Scan for the cell matching the given text and deliver its [x, y] coordinate at center. 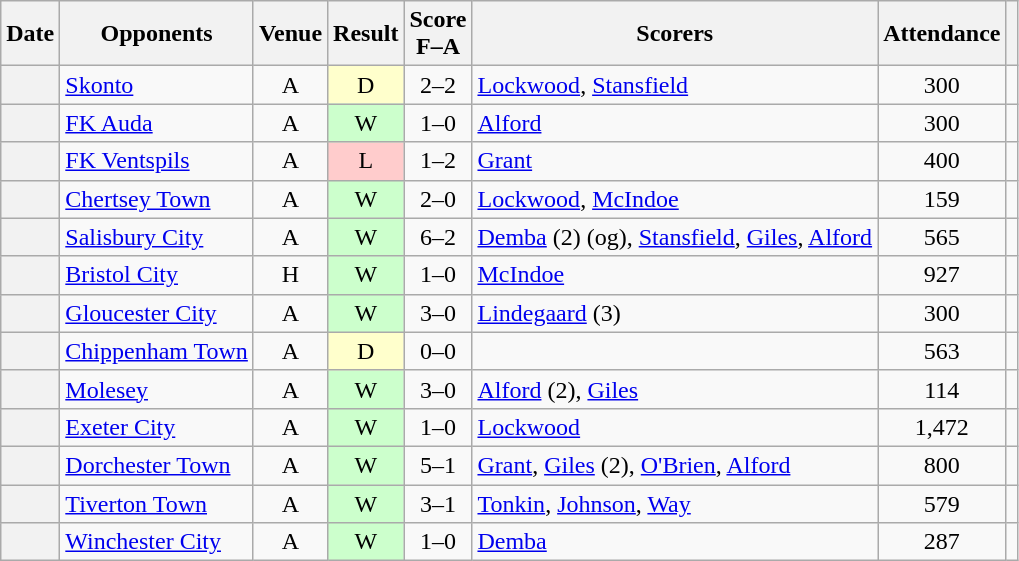
Scorers [675, 34]
Molesey [157, 389]
2–0 [438, 199]
Tiverton Town [157, 503]
Attendance [942, 34]
Alford (2), Giles [675, 389]
579 [942, 503]
Opponents [157, 34]
1–2 [438, 161]
ScoreF–A [438, 34]
FK Ventspils [157, 161]
Winchester City [157, 542]
Lockwood, Stansfield [675, 85]
Date [30, 34]
565 [942, 237]
287 [942, 542]
0–0 [438, 351]
Lockwood [675, 427]
FK Auda [157, 123]
Venue [290, 34]
Dorchester Town [157, 465]
114 [942, 389]
McIndoe [675, 275]
Grant, Giles (2), O'Brien, Alford [675, 465]
400 [942, 161]
800 [942, 465]
Salisbury City [157, 237]
Result [366, 34]
Alford [675, 123]
H [290, 275]
Gloucester City [157, 313]
Tonkin, Johnson, Way [675, 503]
Demba (2) (og), Stansfield, Giles, Alford [675, 237]
Demba [675, 542]
3–1 [438, 503]
Lindegaard (3) [675, 313]
6–2 [438, 237]
2–2 [438, 85]
Chippenham Town [157, 351]
159 [942, 199]
Bristol City [157, 275]
Exeter City [157, 427]
Skonto [157, 85]
Grant [675, 161]
Lockwood, McIndoe [675, 199]
563 [942, 351]
Chertsey Town [157, 199]
5–1 [438, 465]
1,472 [942, 427]
L [366, 161]
927 [942, 275]
